Capture the cell that displays the provided text and extract its (x, y) central coordinate. 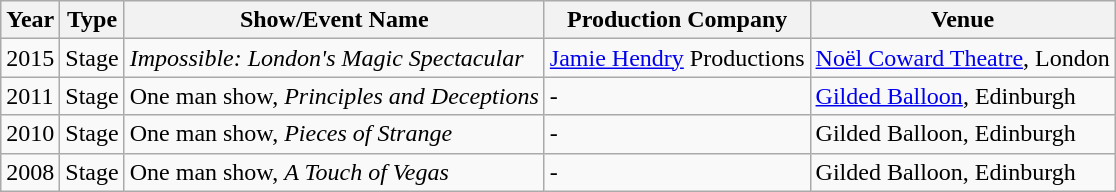
2010 (30, 134)
Noël Coward Theatre, London (962, 58)
Show/Event Name (334, 20)
Jamie Hendry Productions (677, 58)
2011 (30, 96)
One man show, Pieces of Strange (334, 134)
Impossible: London's Magic Spectacular (334, 58)
Production Company (677, 20)
One man show, A Touch of Vegas (334, 172)
One man show, Principles and Deceptions (334, 96)
2015 (30, 58)
2008 (30, 172)
Venue (962, 20)
Year (30, 20)
Type (92, 20)
